Return (X, Y) of the center of cell containing provided text 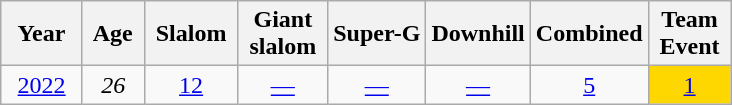
Team Event (690, 34)
Year (42, 34)
Giant slalom (283, 34)
2022 (42, 85)
Super-G (377, 34)
Combined (589, 34)
Downhill (478, 34)
Slalom (191, 34)
Age (113, 34)
1 (690, 85)
5 (589, 85)
26 (113, 85)
12 (191, 85)
